Capture the cell that displays the provided text and extract its [x, y] central coordinate. 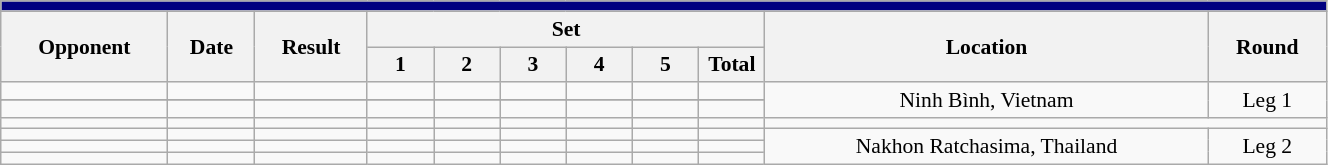
5 [665, 65]
Location [986, 46]
Leg 2 [1267, 146]
Opponent [84, 46]
Leg 1 [1267, 101]
1 [400, 65]
Round [1267, 46]
Set [566, 29]
4 [599, 65]
Date [212, 46]
Ninh Bình, Vietnam [986, 101]
Total [732, 65]
Nakhon Ratchasima, Thailand [986, 146]
Result [311, 46]
3 [533, 65]
2 [467, 65]
